Search for the cell housing the specified text and yield its (x, y) center coordinate. 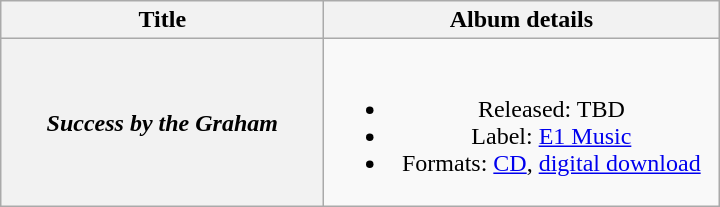
Title (162, 20)
Success by the Graham (162, 122)
Released: TBDLabel: E1 MusicFormats: CD, digital download (522, 122)
Album details (522, 20)
